Scan for the cell matching the given text and deliver its [X, Y] coordinate at center. 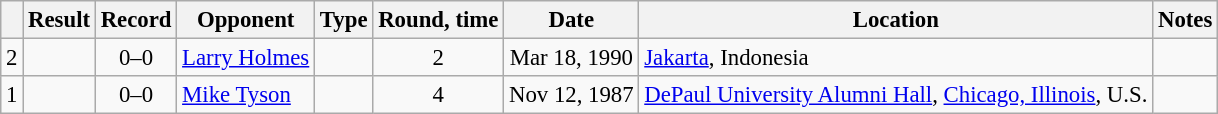
Location [896, 20]
Type [344, 20]
Date [572, 20]
Record [136, 20]
Notes [1186, 20]
4 [438, 95]
Jakarta, Indonesia [896, 58]
Round, time [438, 20]
Mar 18, 1990 [572, 58]
DePaul University Alumni Hall, Chicago, Illinois, U.S. [896, 95]
Nov 12, 1987 [572, 95]
1 [12, 95]
Larry Holmes [246, 58]
Mike Tyson [246, 95]
Opponent [246, 20]
Result [60, 20]
